Locate the cell with the specified text and output its [x, y] center coordinate. 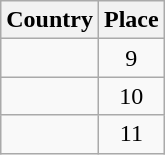
10 [131, 96]
Place [131, 20]
Country [50, 20]
11 [131, 134]
9 [131, 58]
